Locate the cell with the specified text and output its [X, Y] center coordinate. 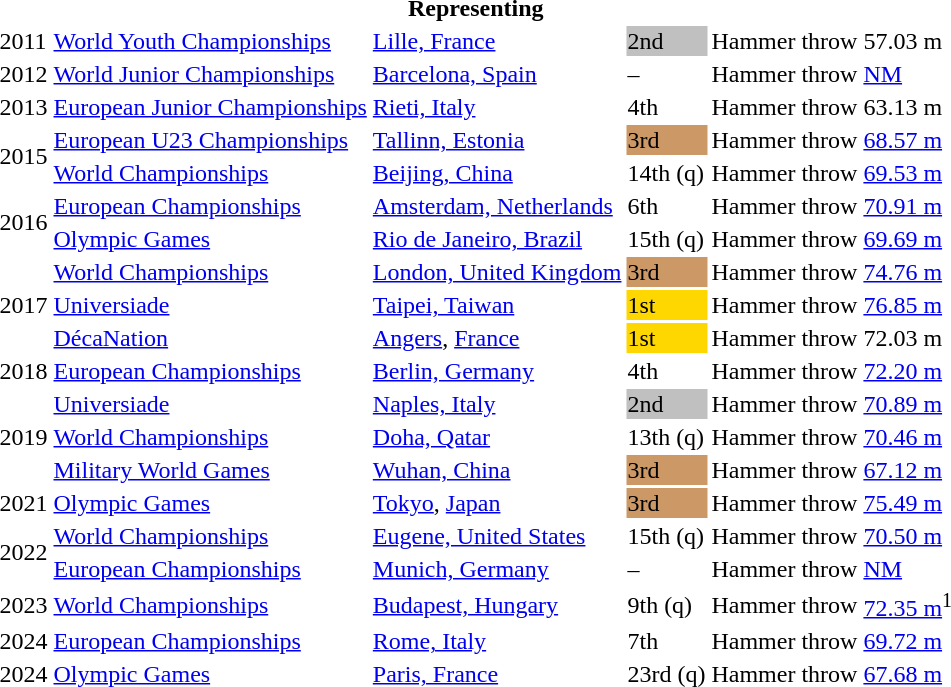
9th (q) [666, 605]
European Junior Championships [210, 107]
7th [666, 641]
14th (q) [666, 173]
World Junior Championships [210, 74]
Eugene, United States [497, 536]
Angers, France [497, 338]
Rio de Janeiro, Brazil [497, 239]
European U23 Championships [210, 140]
World Youth Championships [210, 41]
13th (q) [666, 437]
6th [666, 206]
Rome, Italy [497, 641]
DécaNation [210, 338]
Amsterdam, Netherlands [497, 206]
Budapest, Hungary [497, 605]
Doha, Qatar [497, 437]
Taipei, Taiwan [497, 305]
Tokyo, Japan [497, 503]
Wuhan, China [497, 470]
Barcelona, Spain [497, 74]
Naples, Italy [497, 404]
London, United Kingdom [497, 272]
Military World Games [210, 470]
Berlin, Germany [497, 371]
Munich, Germany [497, 569]
Beijing, China [497, 173]
Lille, France [497, 41]
Tallinn, Estonia [497, 140]
Rieti, Italy [497, 107]
